For the text-containing cell, return its midpoint in [X, Y] coordinate format. 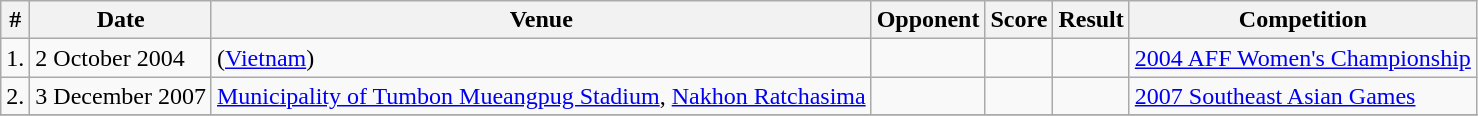
Opponent [928, 20]
Venue [541, 20]
2. [16, 96]
(Vietnam) [541, 58]
# [16, 20]
Date [121, 20]
Municipality of Tumbon Mueangpug Stadium, Nakhon Ratchasima [541, 96]
Score [1019, 20]
2004 AFF Women's Championship [1302, 58]
2007 Southeast Asian Games [1302, 96]
2 October 2004 [121, 58]
3 December 2007 [121, 96]
Competition [1302, 20]
1. [16, 58]
Result [1091, 20]
